Scan for the cell matching the given text and deliver its [X, Y] coordinate at center. 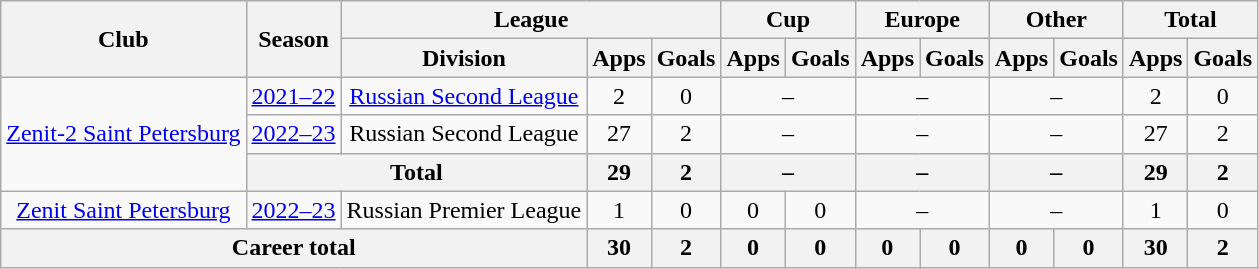
Zenit-2 Saint Petersburg [124, 134]
League [531, 20]
Club [124, 39]
Zenit Saint Petersburg [124, 210]
Career total [294, 248]
Russian Premier League [464, 210]
Cup [788, 20]
Division [464, 58]
2021–22 [294, 96]
Europe [922, 20]
Season [294, 39]
Other [1056, 20]
